Detect which cell encompasses the target text, then output its [X, Y] center coordinate. 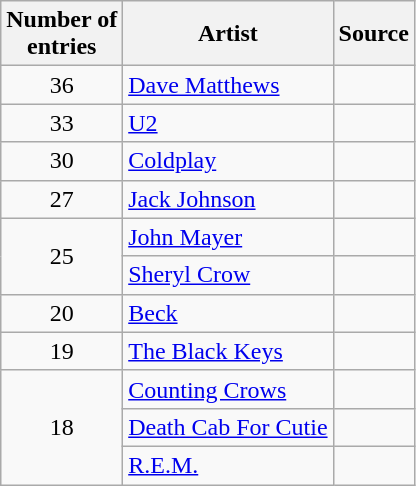
Counting Crows [228, 389]
Beck [228, 313]
John Mayer [228, 237]
Source [374, 34]
Coldplay [228, 161]
36 [62, 85]
18 [62, 427]
Sheryl Crow [228, 275]
Death Cab For Cutie [228, 427]
The Black Keys [228, 351]
19 [62, 351]
33 [62, 123]
Artist [228, 34]
R.E.M. [228, 465]
20 [62, 313]
25 [62, 256]
Number of entries [62, 34]
Dave Matthews [228, 85]
Jack Johnson [228, 199]
27 [62, 199]
30 [62, 161]
U2 [228, 123]
